Scan for the cell matching the given text and deliver its (X, Y) coordinate at center. 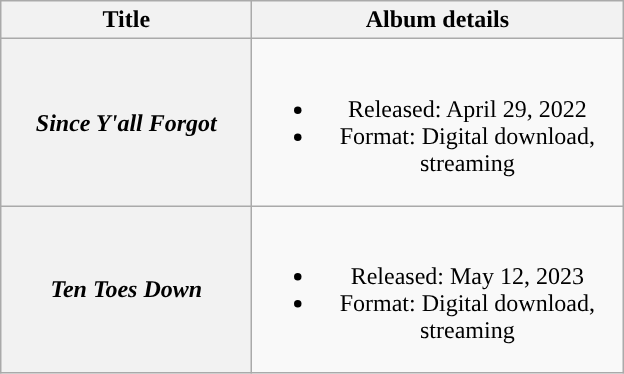
Since Y'all Forgot (126, 122)
Ten Toes Down (126, 290)
Album details (438, 20)
Released: May 12, 2023Format: Digital download, streaming (438, 290)
Title (126, 20)
Released: April 29, 2022Format: Digital download, streaming (438, 122)
